Search for the cell housing the specified text and yield its (x, y) center coordinate. 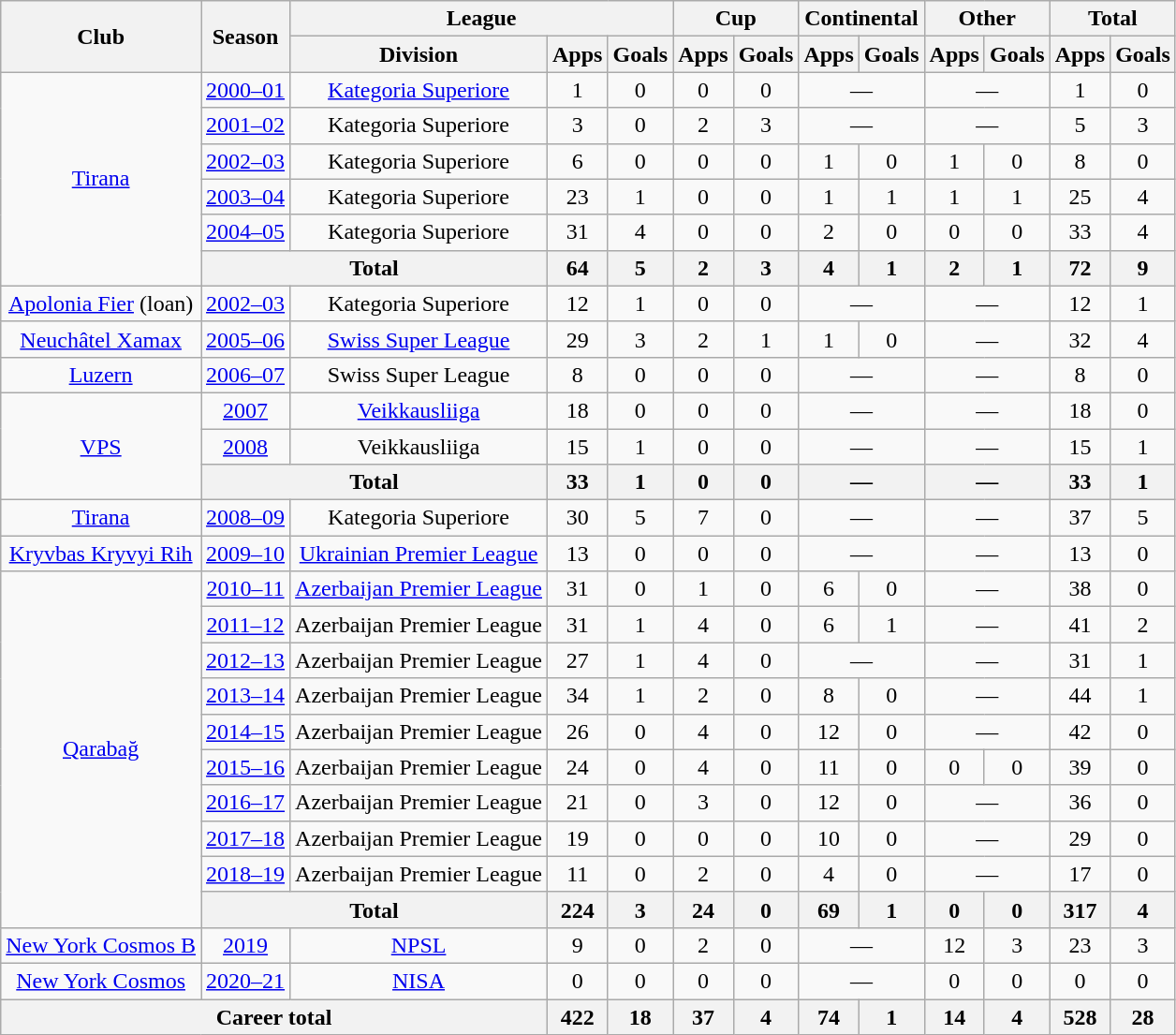
2001–02 (245, 126)
2011–12 (245, 625)
VPS (101, 446)
38 (1080, 589)
10 (829, 838)
44 (1080, 696)
25 (1080, 197)
2007 (245, 410)
Club (101, 37)
2020–21 (245, 981)
74 (829, 1016)
30 (578, 518)
2018–19 (245, 874)
64 (578, 268)
27 (578, 660)
Ukrainian Premier League (419, 554)
41 (1080, 625)
7 (703, 518)
2013–14 (245, 696)
Cup (736, 19)
Kryvbas Kryvyi Rih (101, 554)
39 (1080, 767)
2012–13 (245, 660)
Career total (274, 1016)
32 (1080, 339)
2017–18 (245, 838)
Apolonia Fier (loan) (101, 303)
Qarabağ (101, 749)
2004–05 (245, 232)
34 (578, 696)
Season (245, 37)
New York Cosmos (101, 981)
Other (987, 19)
2003–04 (245, 197)
14 (954, 1016)
21 (578, 803)
2014–15 (245, 732)
2015–16 (245, 767)
528 (1080, 1016)
NPSL (419, 945)
2000–01 (245, 90)
2006–07 (245, 375)
19 (578, 838)
2010–11 (245, 589)
2008 (245, 447)
36 (1080, 803)
Continental (861, 19)
42 (1080, 732)
2008–09 (245, 518)
New York Cosmos B (101, 945)
League (481, 19)
NISA (419, 981)
26 (578, 732)
Division (419, 54)
17 (1080, 874)
2019 (245, 945)
2005–06 (245, 339)
28 (1143, 1016)
422 (578, 1016)
Neuchâtel Xamax (101, 339)
224 (578, 909)
Luzern (101, 375)
2016–17 (245, 803)
2009–10 (245, 554)
317 (1080, 909)
72 (1080, 268)
69 (829, 909)
